Provide the (X, Y) coordinate of the cell's center where the given text is located.  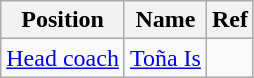
Head coach (63, 58)
Name (165, 20)
Toña Is (165, 58)
Position (63, 20)
Ref (230, 20)
